Identify which cell holds the provided text, then report its (X, Y) central coordinate. 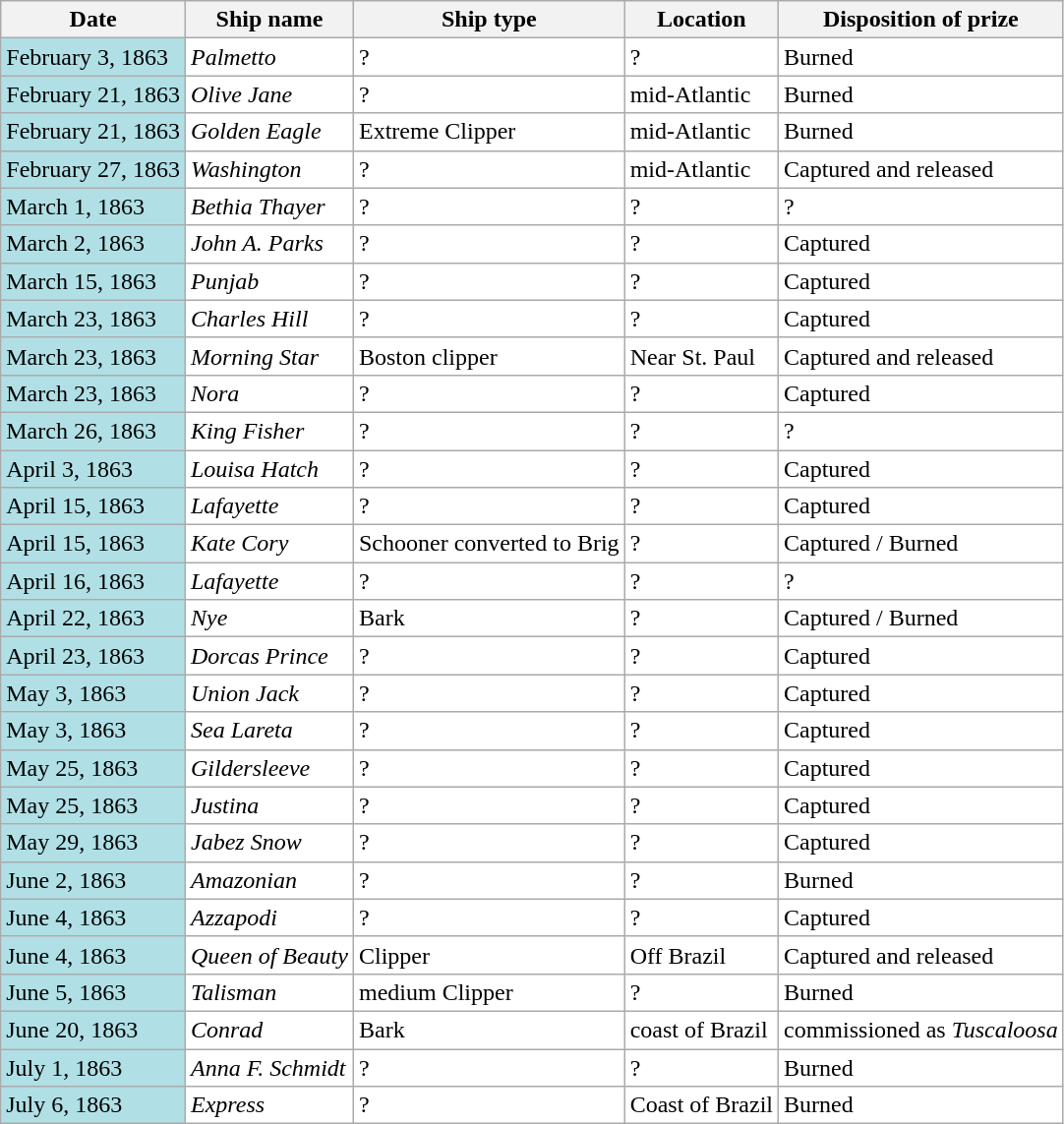
Palmetto (269, 57)
March 2, 1863 (93, 244)
Dorcas Prince (269, 656)
June 20, 1863 (93, 1030)
Ship type (489, 20)
coast of Brazil (701, 1030)
Boston clipper (489, 356)
Extreme Clipper (489, 132)
March 26, 1863 (93, 431)
Charles Hill (269, 319)
Azzapodi (269, 917)
Olive Jane (269, 94)
Anna F. Schmidt (269, 1067)
Washington (269, 169)
King Fisher (269, 431)
medium Clipper (489, 992)
July 6, 1863 (93, 1105)
July 1, 1863 (93, 1067)
Amazonian (269, 880)
Clipper (489, 955)
Schooner converted to Brig (489, 544)
March 1, 1863 (93, 207)
Nye (269, 619)
Date (93, 20)
Morning Star (269, 356)
May 29, 1863 (93, 843)
Disposition of prize (921, 20)
Gildersleeve (269, 768)
Coast of Brazil (701, 1105)
April 22, 1863 (93, 619)
Golden Eagle (269, 132)
June 5, 1863 (93, 992)
Talisman (269, 992)
Sea Lareta (269, 731)
commissioned as Tuscaloosa (921, 1030)
Kate Cory (269, 544)
Location (701, 20)
John A. Parks (269, 244)
Queen of Beauty (269, 955)
Punjab (269, 281)
April 23, 1863 (93, 656)
Near St. Paul (701, 356)
Jabez Snow (269, 843)
June 2, 1863 (93, 880)
Union Jack (269, 693)
April 3, 1863 (93, 469)
Bethia Thayer (269, 207)
Off Brazil (701, 955)
Justina (269, 805)
Express (269, 1105)
February 3, 1863 (93, 57)
Conrad (269, 1030)
Ship name (269, 20)
February 27, 1863 (93, 169)
March 15, 1863 (93, 281)
April 16, 1863 (93, 581)
Louisa Hatch (269, 469)
Nora (269, 393)
